Detect which cell encompasses the target text, then output its (X, Y) center coordinate. 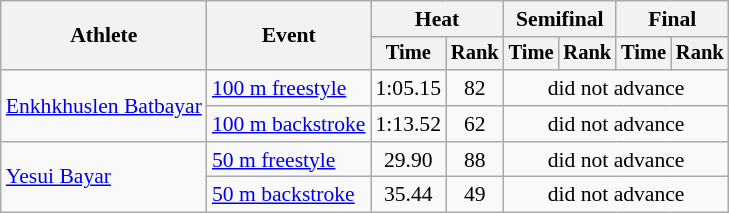
100 m backstroke (289, 124)
50 m backstroke (289, 195)
Yesui Bayar (104, 178)
29.90 (408, 160)
62 (475, 124)
1:13.52 (408, 124)
Final (672, 19)
49 (475, 195)
100 m freestyle (289, 88)
1:05.15 (408, 88)
50 m freestyle (289, 160)
35.44 (408, 195)
Heat (436, 19)
Semifinal (560, 19)
Athlete (104, 36)
82 (475, 88)
88 (475, 160)
Event (289, 36)
Enkhkhuslen Batbayar (104, 106)
